Search for the cell housing the specified text and yield its (x, y) center coordinate. 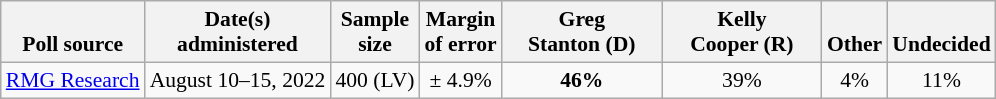
± 4.9% (460, 80)
Poll source (73, 32)
400 (LV) (374, 80)
RMG Research (73, 80)
46% (582, 80)
39% (742, 80)
KellyCooper (R) (742, 32)
August 10–15, 2022 (238, 80)
Marginof error (460, 32)
GregStanton (D) (582, 32)
4% (854, 80)
Other (854, 32)
11% (941, 80)
Samplesize (374, 32)
Date(s)administered (238, 32)
Undecided (941, 32)
